Find where the given text appears and provide that cell's center as (X, Y) coordinate. 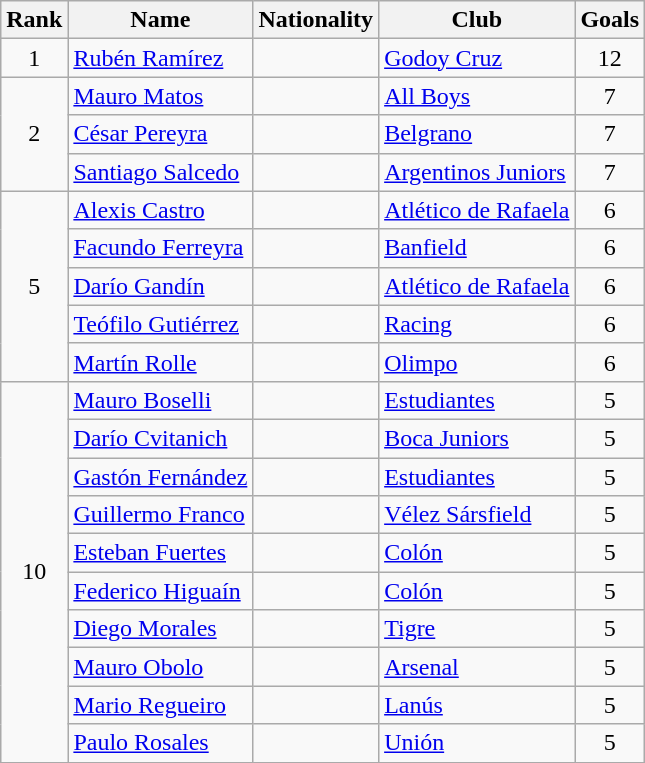
Club (477, 20)
Arsenal (477, 667)
Banfield (477, 248)
Teófilo Gutiérrez (160, 324)
Name (160, 20)
Darío Cvitanich (160, 438)
Vélez Sársfield (477, 515)
2 (34, 134)
Esteban Fuertes (160, 553)
Martín Rolle (160, 362)
Lanús (477, 705)
Argentinos Juniors (477, 172)
Facundo Ferreyra (160, 248)
1 (34, 58)
Tigre (477, 629)
Darío Gandín (160, 286)
Santiago Salcedo (160, 172)
Rank (34, 20)
Guillermo Franco (160, 515)
10 (34, 572)
Godoy Cruz (477, 58)
Unión (477, 743)
Belgrano (477, 134)
Boca Juniors (477, 438)
Nationality (316, 20)
All Boys (477, 96)
Goals (610, 20)
César Pereyra (160, 134)
12 (610, 58)
Mauro Obolo (160, 667)
Rubén Ramírez (160, 58)
Gastón Fernández (160, 477)
Federico Higuaín (160, 591)
Diego Morales (160, 629)
Olimpo (477, 362)
Alexis Castro (160, 210)
Paulo Rosales (160, 743)
Mauro Matos (160, 96)
Racing (477, 324)
Mario Regueiro (160, 705)
Mauro Boselli (160, 400)
